Pinpoint the cell where the given text exists, returning its (x, y) midpoint coordinate. 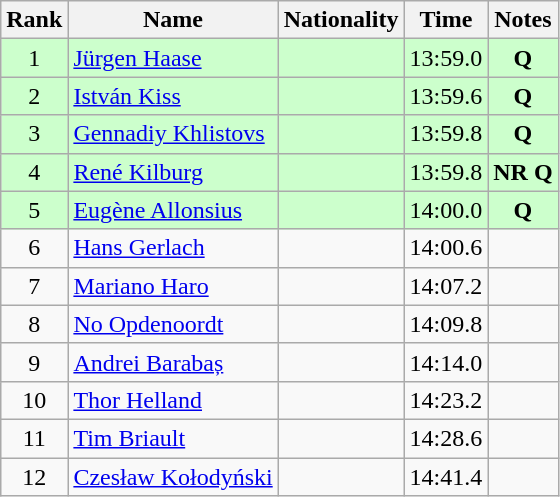
14:09.8 (446, 324)
12 (34, 477)
14:41.4 (446, 477)
Rank (34, 20)
Gennadiy Khlistovs (173, 134)
NR Q (523, 172)
Name (173, 20)
Tim Briault (173, 438)
9 (34, 362)
14:00.0 (446, 210)
Hans Gerlach (173, 248)
René Kilburg (173, 172)
Mariano Haro (173, 286)
Nationality (341, 20)
Notes (523, 20)
14:23.2 (446, 400)
7 (34, 286)
István Kiss (173, 96)
5 (34, 210)
Thor Helland (173, 400)
Time (446, 20)
10 (34, 400)
Jürgen Haase (173, 58)
8 (34, 324)
Czesław Kołodyński (173, 477)
No Opdenoordt (173, 324)
14:28.6 (446, 438)
13:59.0 (446, 58)
6 (34, 248)
13:59.6 (446, 96)
1 (34, 58)
Eugène Allonsius (173, 210)
14:00.6 (446, 248)
2 (34, 96)
4 (34, 172)
Andrei Barabaș (173, 362)
14:14.0 (446, 362)
3 (34, 134)
14:07.2 (446, 286)
11 (34, 438)
